Return [x, y] of the center of cell containing provided text 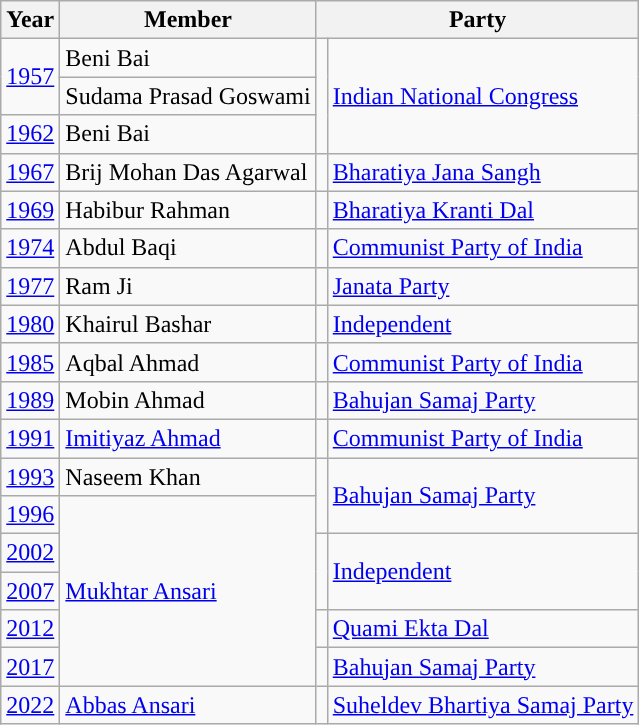
1985 [30, 362]
Bharatiya Jana Sangh [483, 172]
Mukhtar Ansari [188, 591]
Abdul Baqi [188, 248]
Khairul Bashar [188, 324]
2002 [30, 553]
Mobin Ahmad [188, 400]
Sudama Prasad Goswami [188, 96]
Suheldev Bhartiya Samaj Party [483, 705]
1957 [30, 77]
1996 [30, 515]
2007 [30, 591]
Party [478, 20]
Year [30, 20]
1974 [30, 248]
Brij Mohan Das Agarwal [188, 172]
Imitiyaz Ahmad [188, 438]
1969 [30, 210]
2017 [30, 667]
1977 [30, 286]
Ram Ji [188, 286]
Aqbal Ahmad [188, 362]
Abbas Ansari [188, 705]
Bharatiya Kranti Dal [483, 210]
1980 [30, 324]
1991 [30, 438]
2022 [30, 705]
Janata Party [483, 286]
1993 [30, 477]
Habibur Rahman [188, 210]
Indian National Congress [483, 96]
1967 [30, 172]
1989 [30, 400]
Quami Ekta Dal [483, 629]
1962 [30, 134]
Naseem Khan [188, 477]
2012 [30, 629]
Member [188, 20]
